Provide the [X, Y] coordinate of the cell's center where the given text is located.  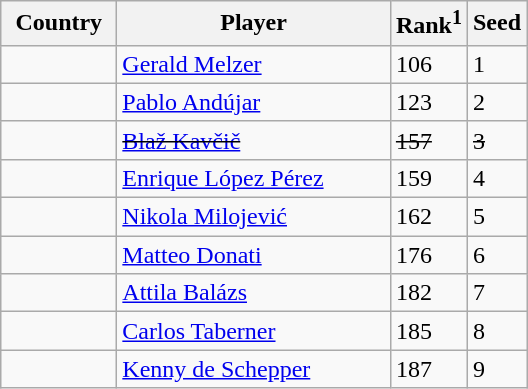
4 [496, 178]
Rank1 [428, 24]
Seed [496, 24]
176 [428, 255]
Enrique López Pérez [254, 178]
162 [428, 217]
Pablo Andújar [254, 102]
106 [428, 64]
6 [496, 255]
7 [496, 293]
Nikola Milojević [254, 217]
157 [428, 140]
8 [496, 331]
3 [496, 140]
Player [254, 24]
Attila Balázs [254, 293]
Matteo Donati [254, 255]
185 [428, 331]
123 [428, 102]
Blaž Kavčič [254, 140]
Gerald Melzer [254, 64]
2 [496, 102]
159 [428, 178]
Kenny de Schepper [254, 369]
1 [496, 64]
187 [428, 369]
9 [496, 369]
182 [428, 293]
Country [59, 24]
5 [496, 217]
Carlos Taberner [254, 331]
